Detect which cell encompasses the target text, then output its [x, y] center coordinate. 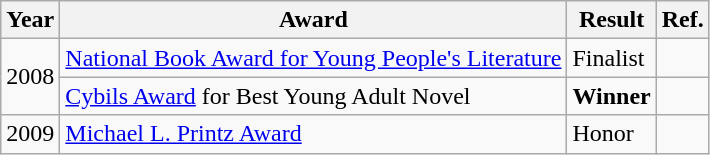
Year [30, 20]
Honor [612, 134]
Result [612, 20]
Winner [612, 96]
Michael L. Printz Award [314, 134]
National Book Award for Young People's Literature [314, 58]
Award [314, 20]
Cybils Award for Best Young Adult Novel [314, 96]
2008 [30, 77]
2009 [30, 134]
Ref. [682, 20]
Finalist [612, 58]
